Determine the [X, Y] coordinate at the center of the cell enclosing the given text.  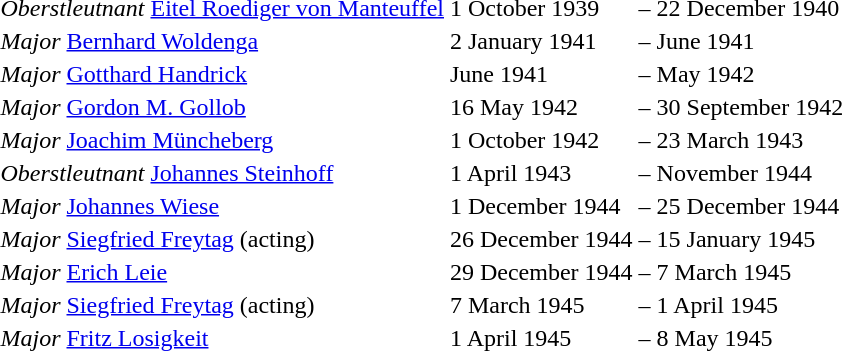
1 December 1944 [541, 206]
16 May 1942 [541, 107]
26 December 1944 [541, 239]
June 1941 [541, 74]
29 December 1944 [541, 272]
7 March 1945 [541, 305]
2 January 1941 [541, 41]
1 April 1943 [541, 173]
1 October 1942 [541, 140]
